Search for the cell housing the specified text and yield its (X, Y) center coordinate. 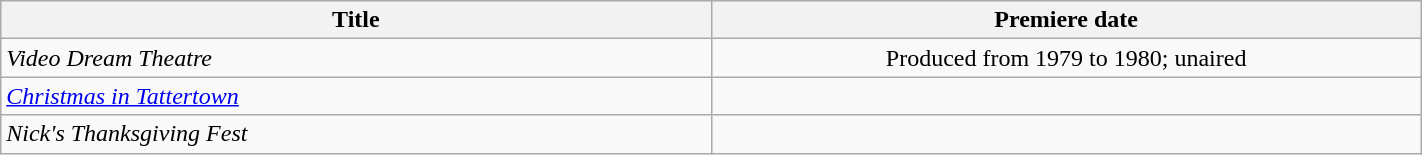
Premiere date (1066, 20)
Christmas in Tattertown (356, 96)
Title (356, 20)
Video Dream Theatre (356, 58)
Nick's Thanksgiving Fest (356, 134)
Produced from 1979 to 1980; unaired (1066, 58)
